For the text-containing cell, return its midpoint in (x, y) coordinate format. 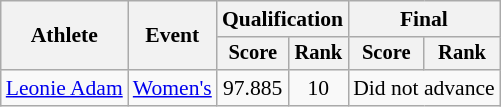
Qualification (282, 19)
10 (319, 88)
Final (424, 19)
Did not advance (424, 88)
Women's (172, 88)
97.885 (253, 88)
Event (172, 36)
Leonie Adam (64, 88)
Athlete (64, 36)
